Return [x, y] of the center of cell containing provided text 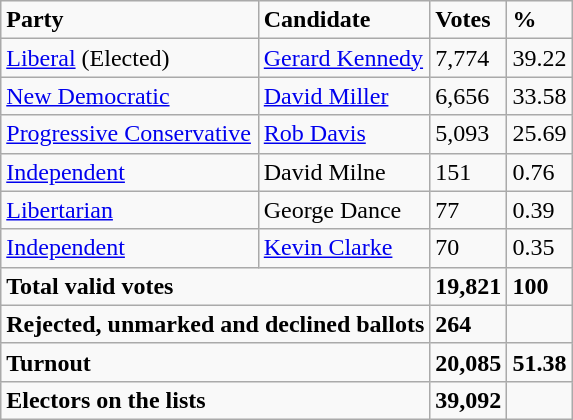
Progressive Conservative [130, 134]
6,656 [468, 96]
George Dance [344, 210]
33.58 [540, 96]
7,774 [468, 58]
New Democratic [130, 96]
25.69 [540, 134]
77 [468, 210]
19,821 [468, 286]
Rob Davis [344, 134]
0.39 [540, 210]
% [540, 20]
Libertarian [130, 210]
51.38 [540, 362]
Party [130, 20]
264 [468, 324]
Turnout [216, 362]
Liberal (Elected) [130, 58]
0.76 [540, 172]
100 [540, 286]
Kevin Clarke [344, 248]
Electors on the lists [216, 400]
70 [468, 248]
David Miller [344, 96]
20,085 [468, 362]
39.22 [540, 58]
David Milne [344, 172]
151 [468, 172]
39,092 [468, 400]
Candidate [344, 20]
Gerard Kennedy [344, 58]
Rejected, unmarked and declined ballots [216, 324]
0.35 [540, 248]
Votes [468, 20]
Total valid votes [216, 286]
5,093 [468, 134]
